Capture the cell that displays the provided text and extract its [x, y] central coordinate. 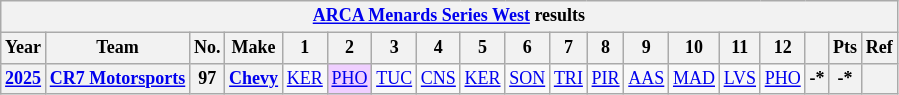
CR7 Motorsports [117, 78]
12 [782, 48]
TUC [394, 78]
LVS [740, 78]
5 [482, 48]
9 [646, 48]
Make [254, 48]
SON [528, 78]
Pts [846, 48]
3 [394, 48]
2 [350, 48]
CNS [438, 78]
Ref [879, 48]
Team [117, 48]
7 [569, 48]
97 [208, 78]
No. [208, 48]
11 [740, 48]
ARCA Menards Series West results [449, 16]
6 [528, 48]
1 [304, 48]
2025 [24, 78]
8 [606, 48]
10 [694, 48]
4 [438, 48]
PIR [606, 78]
Year [24, 48]
Chevy [254, 78]
AAS [646, 78]
MAD [694, 78]
TRI [569, 78]
